For the text-containing cell, return its midpoint in (x, y) coordinate format. 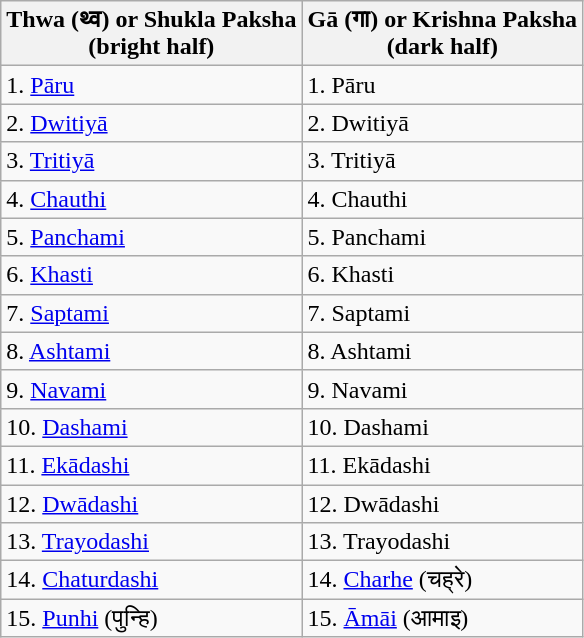
15. Āmāi (आमाइ) (442, 618)
14. Chaturdashi (152, 580)
14. Charhe (चह्रे) (442, 580)
Thwa (थ्व) or Shukla Paksha(bright half) (152, 34)
15. Punhi (पुन्हि) (152, 618)
Gā (गा) or Krishna Paksha(dark half) (442, 34)
